Scan for the cell matching the given text and deliver its (X, Y) coordinate at center. 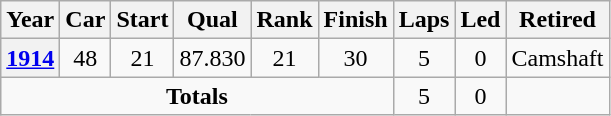
30 (356, 58)
Year (30, 20)
Totals (197, 96)
Camshaft (558, 58)
Qual (212, 20)
1914 (30, 58)
87.830 (212, 58)
Finish (356, 20)
Car (86, 20)
Rank (284, 20)
Start (142, 20)
Led (480, 20)
Retired (558, 20)
Laps (424, 20)
48 (86, 58)
